Return [X, Y] of the center of cell containing provided text 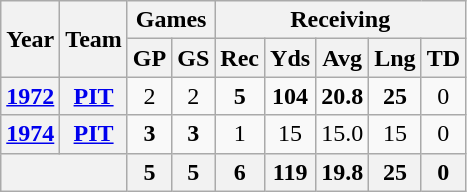
1 [240, 134]
Year [30, 39]
Rec [240, 58]
Team [94, 39]
Games [170, 20]
119 [290, 172]
Yds [290, 58]
19.8 [342, 172]
1974 [30, 134]
GS [194, 58]
GP [149, 58]
104 [290, 96]
Receiving [340, 20]
TD [443, 58]
15.0 [342, 134]
6 [240, 172]
Lng [395, 58]
Avg [342, 58]
20.8 [342, 96]
1972 [30, 96]
